From the cell containing the given text, extract its center point as [X, Y] coordinate. 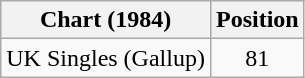
81 [257, 58]
UK Singles (Gallup) [106, 58]
Position [257, 20]
Chart (1984) [106, 20]
